Pinpoint the cell where the given text exists, returning its (X, Y) midpoint coordinate. 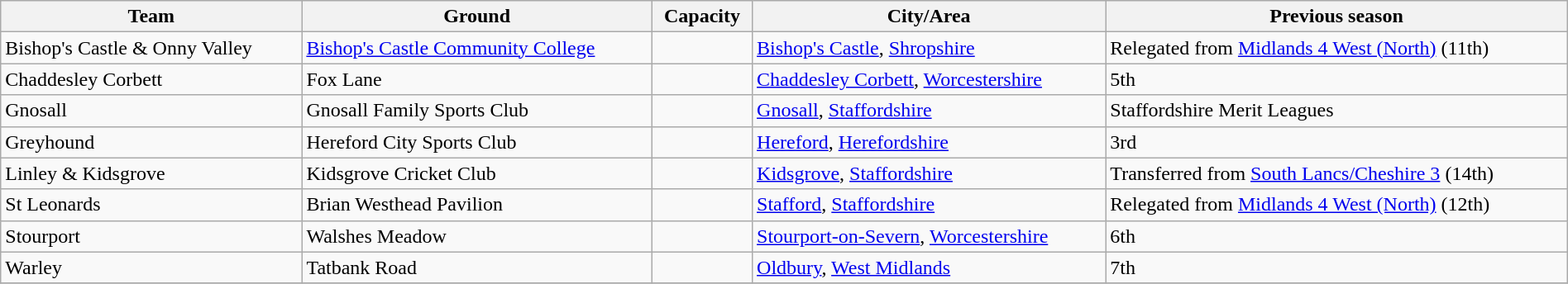
Gnosall Family Sports Club (476, 111)
St Leonards (151, 205)
Bishop's Castle Community College (476, 48)
Stourport (151, 236)
7th (1336, 267)
Staffordshire Merit Leagues (1336, 111)
Chaddesley Corbett (151, 79)
6th (1336, 236)
Greyhound (151, 142)
Oldbury, West Midlands (930, 267)
Linley & Kidsgrove (151, 173)
Bishop's Castle, Shropshire (930, 48)
5th (1336, 79)
Bishop's Castle & Onny Valley (151, 48)
Hereford, Herefordshire (930, 142)
Walshes Meadow (476, 236)
Previous season (1336, 17)
Relegated from Midlands 4 West (North) (11th) (1336, 48)
Transferred from South Lancs/Cheshire 3 (14th) (1336, 173)
Gnosall (151, 111)
Stafford, Staffordshire (930, 205)
Warley (151, 267)
Team (151, 17)
Ground (476, 17)
Stourport-on-Severn, Worcestershire (930, 236)
Gnosall, Staffordshire (930, 111)
Kidsgrove Cricket Club (476, 173)
Tatbank Road (476, 267)
3rd (1336, 142)
Relegated from Midlands 4 West (North) (12th) (1336, 205)
City/Area (930, 17)
Hereford City Sports Club (476, 142)
Capacity (701, 17)
Brian Westhead Pavilion (476, 205)
Kidsgrove, Staffordshire (930, 173)
Chaddesley Corbett, Worcestershire (930, 79)
Fox Lane (476, 79)
